Identify which cell holds the provided text, then report its (X, Y) central coordinate. 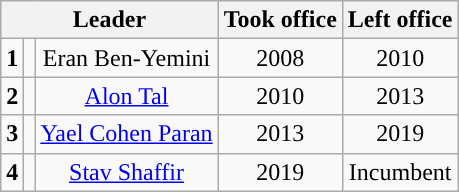
2008 (280, 58)
Eran Ben-Yemini (126, 58)
Incumbent (400, 172)
1 (12, 58)
Took office (280, 20)
Alon Tal (126, 96)
Yael Cohen Paran (126, 134)
Stav Shaffir (126, 172)
4 (12, 172)
Leader (110, 20)
Left office (400, 20)
3 (12, 134)
2 (12, 96)
